Search for the cell housing the specified text and yield its (x, y) center coordinate. 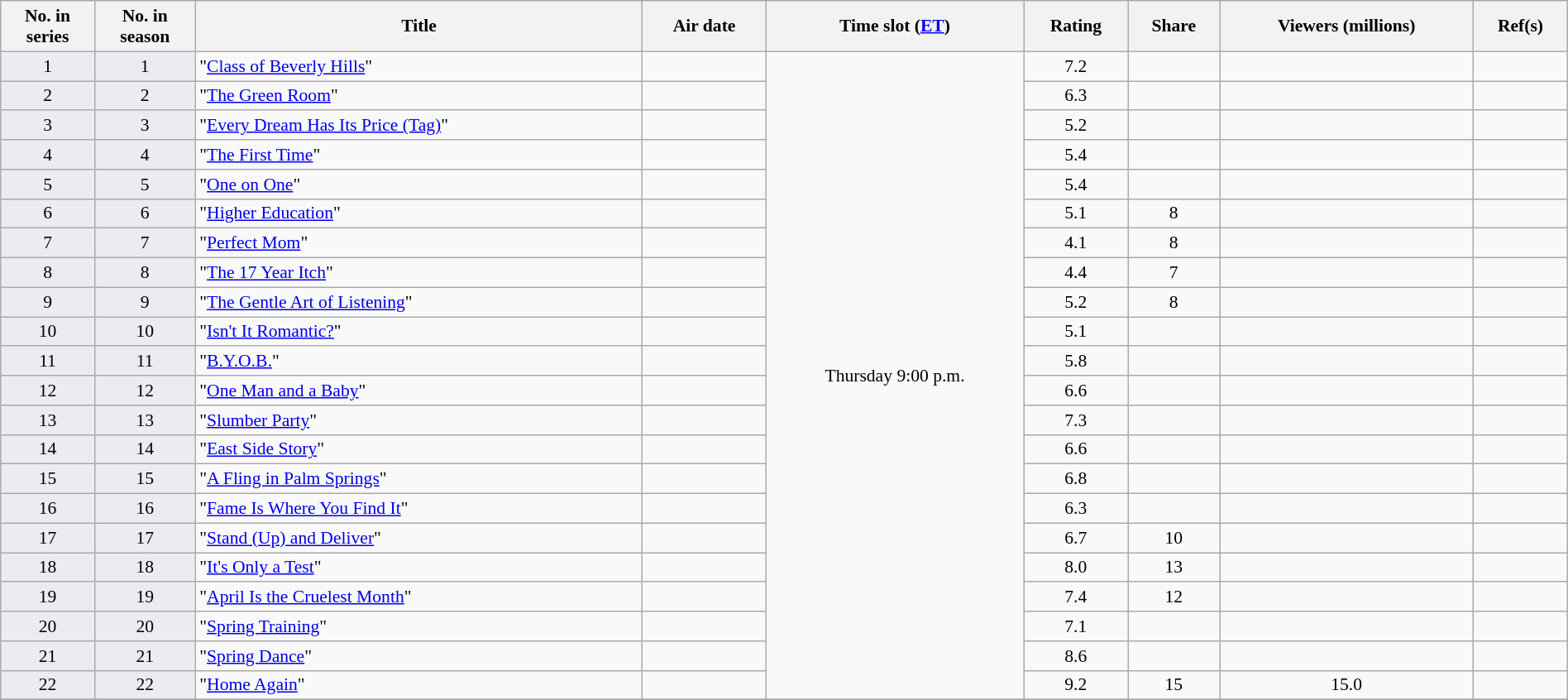
Title (418, 26)
"Higher Education" (418, 213)
Ref(s) (1521, 26)
"The First Time" (418, 155)
Air date (705, 26)
8.0 (1076, 568)
7.1 (1076, 626)
"Fame Is Where You Find It" (418, 509)
"Class of Beverly Hills" (418, 66)
9.2 (1076, 685)
"Perfect Mom" (418, 243)
"Home Again" (418, 685)
"A Fling in Palm Springs" (418, 479)
"April Is the Cruelest Month" (418, 597)
Thursday 9:00 p.m. (895, 376)
6.8 (1076, 479)
"Every Dream Has Its Price (Tag)" (418, 126)
"One on One" (418, 185)
"B.Y.O.B." (418, 362)
"The Green Room" (418, 96)
8.6 (1076, 656)
7.4 (1076, 597)
4.4 (1076, 273)
"One Man and a Baby" (418, 391)
15.0 (1346, 685)
4.1 (1076, 243)
7.2 (1076, 66)
Rating (1076, 26)
Time slot (ET) (895, 26)
"Stand (Up) and Deliver" (418, 538)
"East Side Story" (418, 449)
"Isn't It Romantic?" (418, 332)
Viewers (millions) (1346, 26)
6.7 (1076, 538)
"It's Only a Test" (418, 568)
5.8 (1076, 362)
No. inseason (145, 26)
Share (1174, 26)
7.3 (1076, 420)
"The Gentle Art of Listening" (418, 302)
No. inseries (48, 26)
"Spring Training" (418, 626)
"Slumber Party" (418, 420)
"The 17 Year Itch" (418, 273)
"Spring Dance" (418, 656)
